Find where the given text appears and provide that cell's center as [x, y] coordinate. 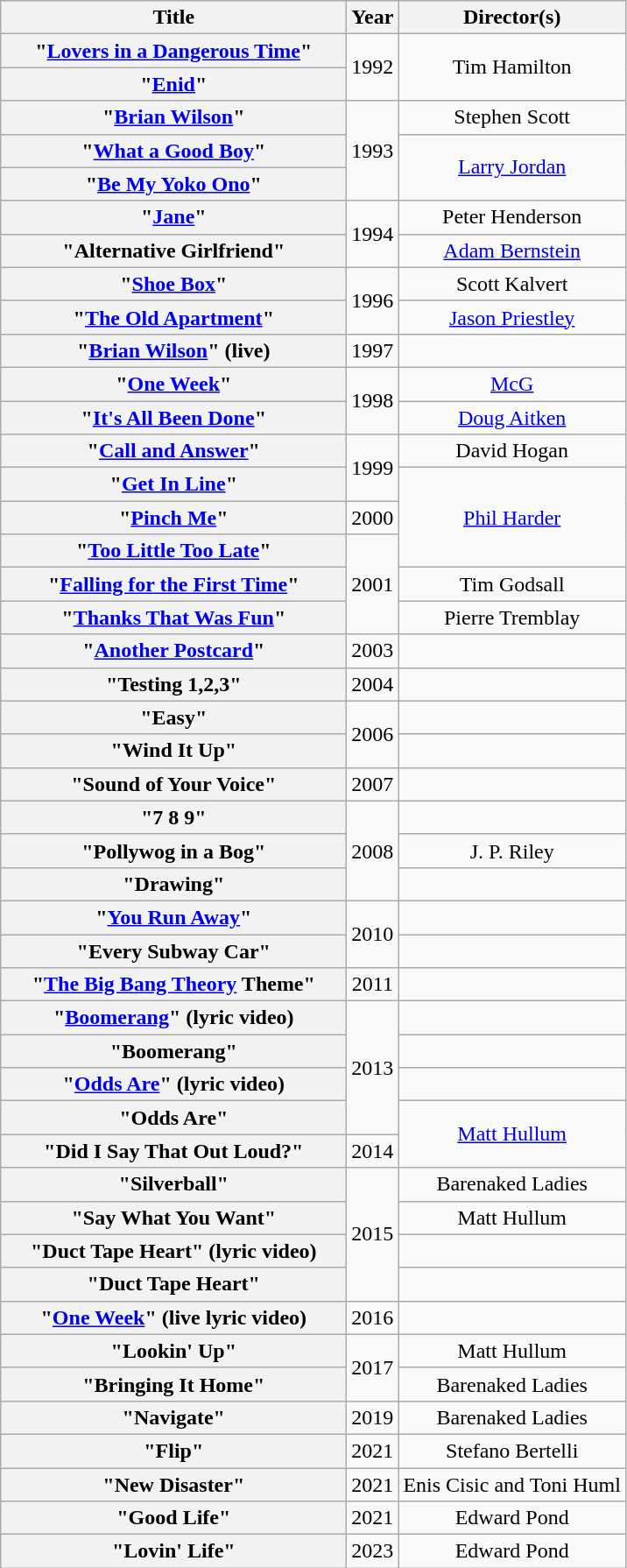
"Odds Are" (lyric video) [173, 1084]
"Brian Wilson" [173, 117]
"Lovers in a Dangerous Time" [173, 51]
1999 [373, 468]
McG [512, 384]
"Silverball" [173, 1184]
1992 [373, 67]
"Wind It Up" [173, 751]
1997 [373, 350]
"Be My Yoko Ono" [173, 184]
2013 [373, 1068]
"Call and Answer" [173, 451]
2004 [373, 684]
"Boomerang" [173, 1051]
2008 [373, 851]
Enis Cisic and Toni Huml [512, 1485]
1998 [373, 400]
"Testing 1,2,3" [173, 684]
"It's All Been Done" [173, 418]
Tim Hamilton [512, 67]
Tim Godsall [512, 584]
"Flip" [173, 1451]
"Easy" [173, 717]
Peter Henderson [512, 217]
"Falling for the First Time" [173, 584]
Director(s) [512, 18]
"Boomerang" (lyric video) [173, 1018]
"7 8 9" [173, 817]
"Thanks That Was Fun" [173, 618]
"One Week" (live lyric video) [173, 1317]
Stephen Scott [512, 117]
2016 [373, 1317]
"Lookin' Up" [173, 1351]
Larry Jordan [512, 167]
Phil Harder [512, 518]
2003 [373, 651]
"Did I Say That Out Loud?" [173, 1151]
2001 [373, 584]
2000 [373, 518]
"Sound of Your Voice" [173, 784]
J. P. Riley [512, 851]
2015 [373, 1234]
"The Big Bang Theory Theme" [173, 985]
"Pollywog in a Bog" [173, 851]
"One Week" [173, 384]
2023 [373, 1551]
"Pinch Me" [173, 518]
2007 [373, 784]
1994 [373, 234]
Title [173, 18]
Year [373, 18]
2010 [373, 934]
Scott Kalvert [512, 284]
1996 [373, 300]
Stefano Bertelli [512, 1451]
"What a Good Boy" [173, 151]
"Good Life" [173, 1518]
"Brian Wilson" (live) [173, 350]
"Jane" [173, 217]
"Odds Are" [173, 1118]
"Duct Tape Heart" (lyric video) [173, 1251]
Doug Aitken [512, 418]
"Shoe Box" [173, 284]
"Too Little Too Late" [173, 551]
"Alternative Girlfriend" [173, 251]
"Another Postcard" [173, 651]
"The Old Apartment" [173, 317]
"Bringing It Home" [173, 1384]
"Lovin' Life" [173, 1551]
"Navigate" [173, 1417]
"Drawing" [173, 884]
"New Disaster" [173, 1485]
Jason Priestley [512, 317]
2019 [373, 1417]
"Every Subway Car" [173, 950]
Adam Bernstein [512, 251]
"Say What You Want" [173, 1218]
Pierre Tremblay [512, 618]
2011 [373, 985]
"Duct Tape Heart" [173, 1284]
2006 [373, 734]
"Enid" [173, 84]
2014 [373, 1151]
"Get In Line" [173, 484]
1993 [373, 151]
David Hogan [512, 451]
2017 [373, 1367]
"You Run Away" [173, 917]
